Locate the cell with the specified text and output its [X, Y] center coordinate. 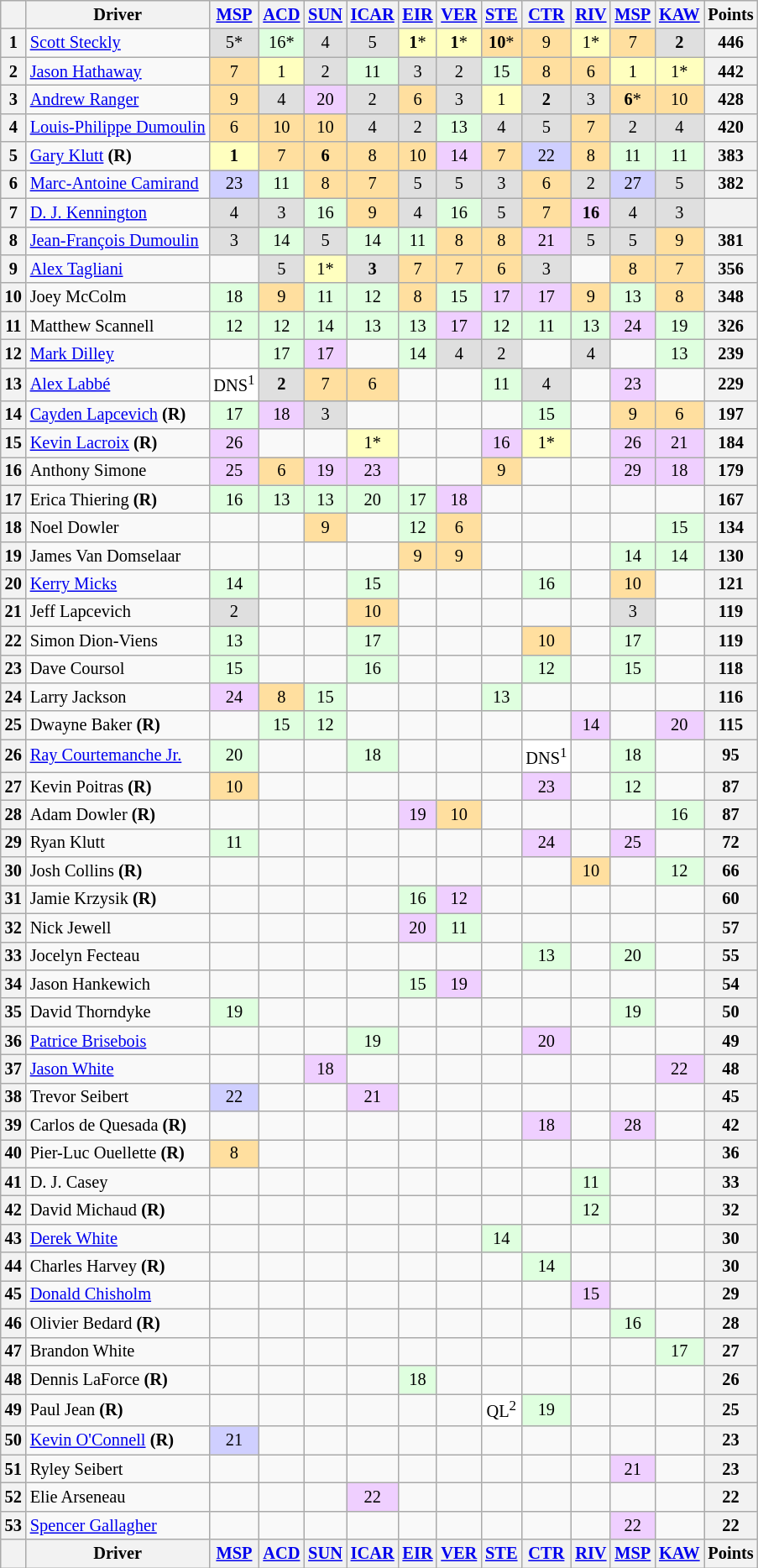
116 [730, 697]
55 [730, 956]
6* [633, 99]
38 [13, 1097]
383 [730, 156]
Joey McColm [118, 297]
442 [730, 71]
Scott Steckly [118, 43]
Trevor Seibert [118, 1097]
Kevin Poitras (R) [118, 787]
60 [730, 899]
72 [730, 843]
53 [13, 1525]
Anthony Simone [118, 471]
QL2 [501, 1410]
167 [730, 499]
Donald Chisholm [118, 1294]
118 [730, 669]
Jean-François Dumoulin [118, 241]
Matthew Scannell [118, 326]
381 [730, 241]
Erica Thiering (R) [118, 499]
James Van Domselaar [118, 556]
Dave Coursol [118, 669]
Jason Hathaway [118, 71]
54 [730, 984]
115 [730, 725]
348 [730, 297]
16* [281, 43]
10* [501, 43]
Louis-Philippe Dumoulin [118, 128]
39 [13, 1126]
Kevin O'Connell (R) [118, 1440]
134 [730, 527]
Patrice Brisebois [118, 1041]
420 [730, 128]
Jason White [118, 1069]
David Michaud (R) [118, 1210]
47 [13, 1351]
Dennis LaForce (R) [118, 1379]
Olivier Bedard (R) [118, 1323]
Ray Courtemanche Jr. [118, 755]
D. J. Casey [118, 1182]
Kerry Micks [118, 584]
121 [730, 584]
179 [730, 471]
Jocelyn Fecteau [118, 956]
David Thorndyke [118, 1012]
41 [13, 1182]
446 [730, 43]
Kevin Lacroix (R) [118, 442]
31 [13, 899]
Andrew Ranger [118, 99]
130 [730, 556]
Jeff Lapcevich [118, 612]
Ryan Klutt [118, 843]
52 [13, 1497]
Derek White [118, 1238]
Elie Arseneau [118, 1497]
184 [730, 442]
428 [730, 99]
Mark Dilley [118, 353]
66 [730, 871]
Adam Dowler (R) [118, 814]
Jamie Krzysik (R) [118, 899]
Gary Klutt (R) [118, 156]
Spencer Gallagher [118, 1525]
326 [730, 326]
382 [730, 184]
57 [730, 928]
43 [13, 1238]
95 [730, 755]
37 [13, 1069]
Josh Collins (R) [118, 871]
Larry Jackson [118, 697]
197 [730, 415]
Cayden Lapcevich (R) [118, 415]
Dwayne Baker (R) [118, 725]
Noel Dowler [118, 527]
51 [13, 1469]
D. J. Kennington [118, 212]
35 [13, 1012]
Charles Harvey (R) [118, 1267]
Alex Labbé [118, 384]
Ryley Seibert [118, 1469]
Nick Jewell [118, 928]
Pier-Luc Ouellette (R) [118, 1153]
Brandon White [118, 1351]
Alex Tagliani [118, 269]
46 [13, 1323]
Paul Jean (R) [118, 1410]
356 [730, 269]
40 [13, 1153]
Simon Dion-Viens [118, 640]
Jason Hankewich [118, 984]
229 [730, 384]
5* [233, 43]
44 [13, 1267]
Marc-Antoine Camirand [118, 184]
239 [730, 353]
34 [13, 984]
Carlos de Quesada (R) [118, 1126]
